Identify which cell holds the provided text, then report its (x, y) central coordinate. 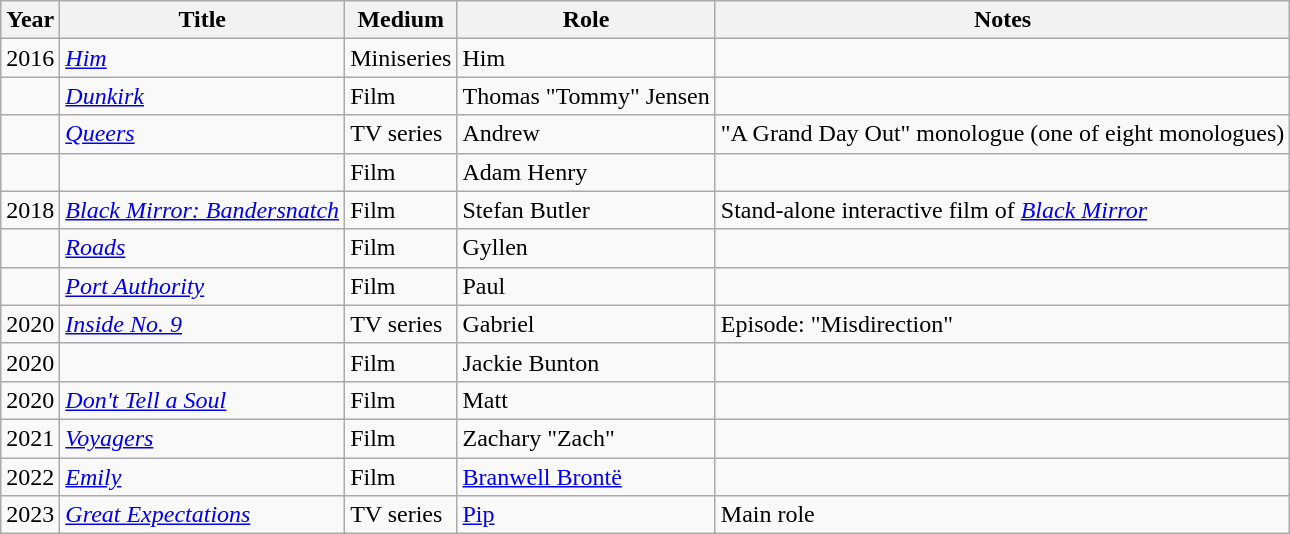
2021 (30, 438)
Roads (202, 248)
Port Authority (202, 286)
Stand-alone interactive film of Black Mirror (1002, 210)
2023 (30, 515)
Emily (202, 477)
Zachary "Zach" (586, 438)
Matt (586, 400)
2016 (30, 58)
Pip (586, 515)
"A Grand Day Out" monologue (one of eight monologues) (1002, 134)
Role (586, 20)
2022 (30, 477)
Dunkirk (202, 96)
Paul (586, 286)
Episode: "Misdirection" (1002, 324)
Jackie Bunton (586, 362)
Don't Tell a Soul (202, 400)
Stefan Butler (586, 210)
Main role (1002, 515)
Andrew (586, 134)
Notes (1002, 20)
Gyllen (586, 248)
Inside No. 9 (202, 324)
Title (202, 20)
Black Mirror: Bandersnatch (202, 210)
Great Expectations (202, 515)
Voyagers (202, 438)
Medium (401, 20)
Thomas "Tommy" Jensen (586, 96)
2018 (30, 210)
Adam Henry (586, 172)
Gabriel (586, 324)
Year (30, 20)
Queers (202, 134)
Branwell Brontë (586, 477)
Miniseries (401, 58)
